Detect which cell encompasses the target text, then output its (X, Y) center coordinate. 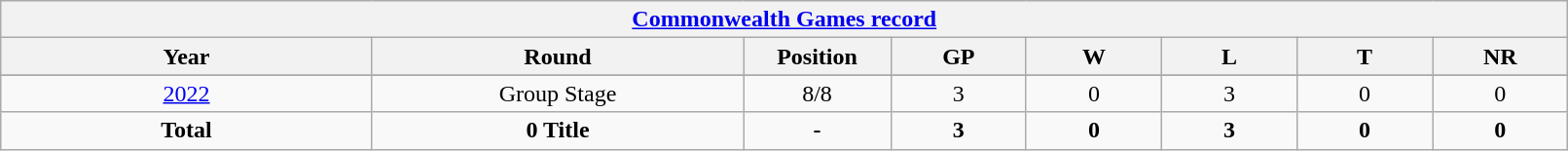
Round (558, 57)
NR (1501, 57)
0 Title (558, 131)
8/8 (818, 94)
Commonwealth Games record (784, 19)
W (1094, 57)
T (1365, 57)
GP (958, 57)
2022 (187, 94)
Position (818, 57)
L (1228, 57)
Group Stage (558, 94)
- (818, 131)
Year (187, 57)
Total (187, 131)
